Identify which cell holds the provided text, then report its [X, Y] central coordinate. 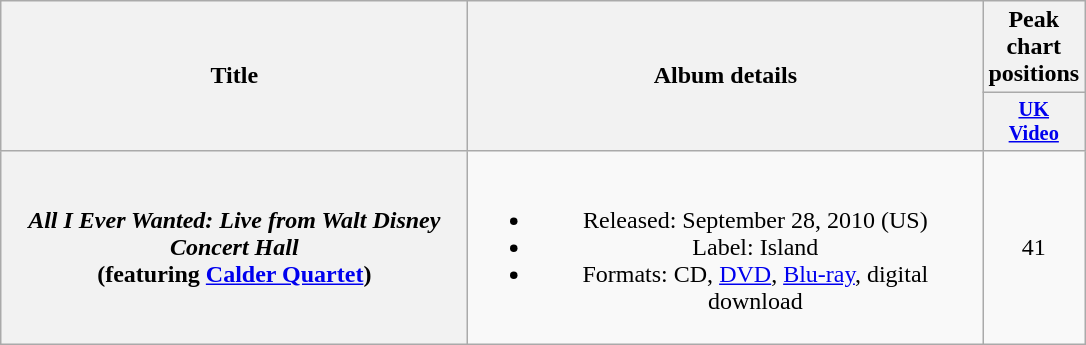
41 [1034, 247]
UKVideo [1034, 122]
Title [234, 76]
Released: September 28, 2010 (US)Label: IslandFormats: CD, DVD, Blu-ray, digital download [726, 247]
Album details [726, 76]
All I Ever Wanted: Live from Walt Disney Concert Hall(featuring Calder Quartet) [234, 247]
Peak chart positions [1034, 47]
